Locate the cell with the specified text and output its [X, Y] center coordinate. 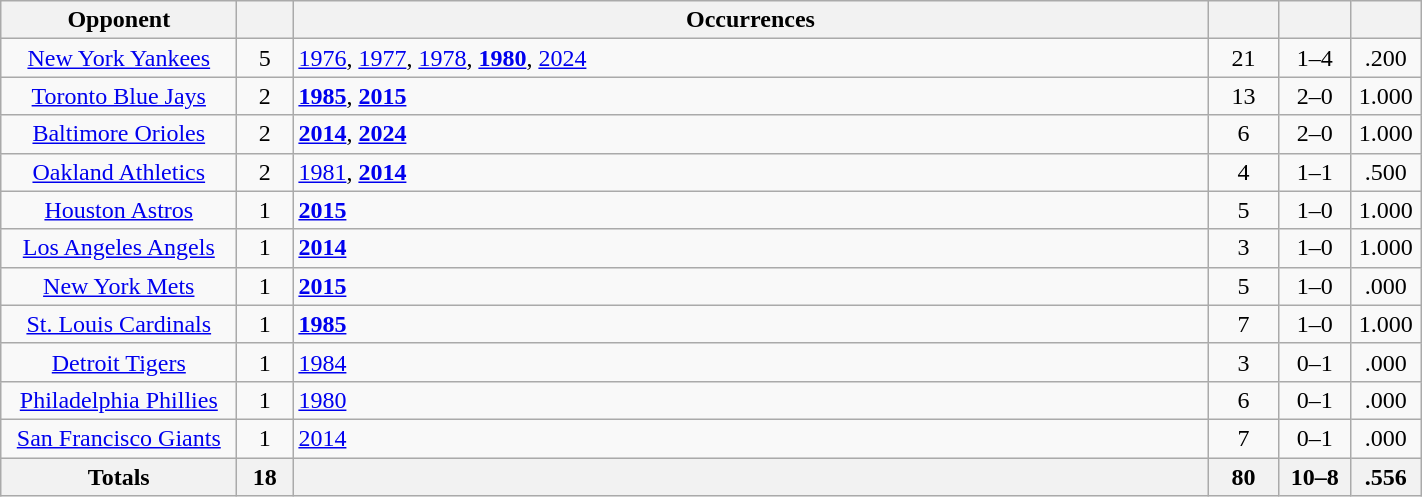
1985 [750, 324]
Oakland Athletics [119, 172]
18 [265, 477]
1–4 [1314, 58]
.200 [1386, 58]
Toronto Blue Jays [119, 96]
1985, 2015 [750, 96]
Totals [119, 477]
Los Angeles Angels [119, 248]
80 [1244, 477]
New York Mets [119, 286]
.556 [1386, 477]
1976, 1977, 1978, 1980, 2024 [750, 58]
10–8 [1314, 477]
Philadelphia Phillies [119, 400]
.500 [1386, 172]
Detroit Tigers [119, 362]
Occurrences [750, 20]
21 [1244, 58]
Baltimore Orioles [119, 134]
St. Louis Cardinals [119, 324]
13 [1244, 96]
1981, 2014 [750, 172]
New York Yankees [119, 58]
San Francisco Giants [119, 438]
1984 [750, 362]
1–1 [1314, 172]
Opponent [119, 20]
1980 [750, 400]
4 [1244, 172]
2014, 2024 [750, 134]
Houston Astros [119, 210]
